Locate the cell with the specified text and output its [X, Y] center coordinate. 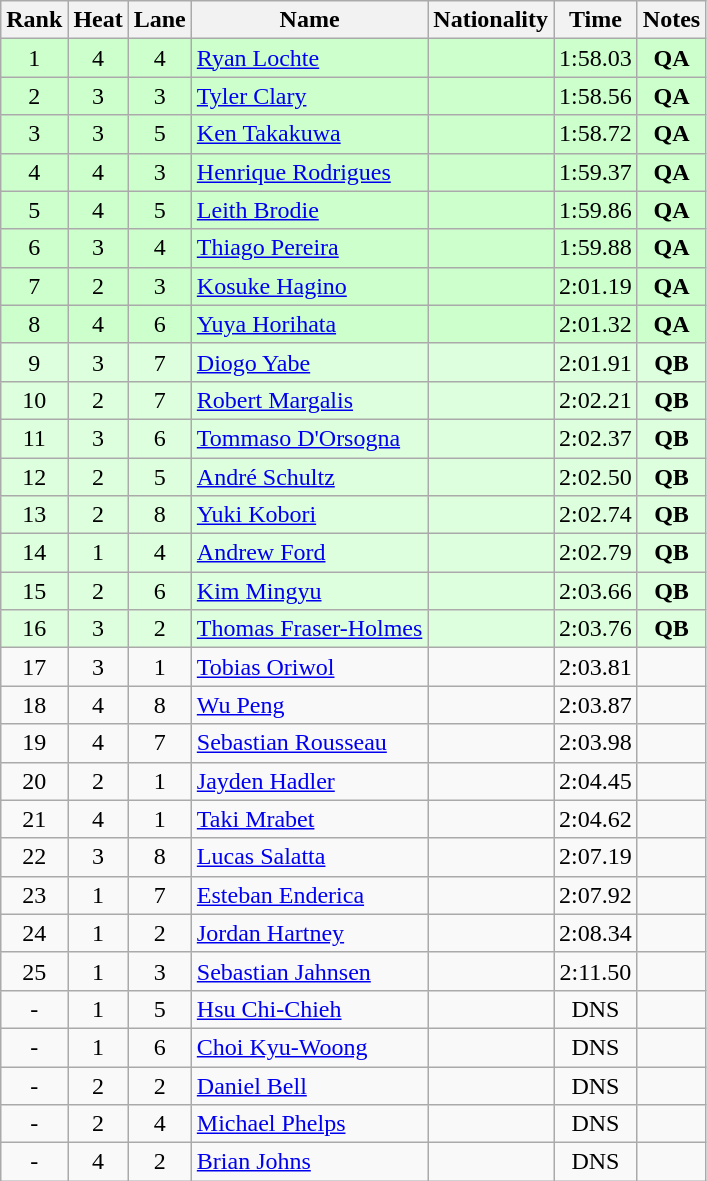
Heat [98, 20]
21 [34, 819]
Time [596, 20]
9 [34, 362]
Yuya Horihata [310, 324]
14 [34, 553]
Daniel Bell [310, 1085]
15 [34, 591]
1:58.72 [596, 134]
Rank [34, 20]
2:03.76 [596, 629]
12 [34, 477]
Thiago Pereira [310, 248]
Sebastian Rousseau [310, 743]
2:02.50 [596, 477]
Sebastian Jahnsen [310, 971]
Hsu Chi-Chieh [310, 1009]
Lucas Salatta [310, 857]
2:01.32 [596, 324]
11 [34, 438]
2:01.19 [596, 286]
2:07.19 [596, 857]
25 [34, 971]
2:04.45 [596, 781]
2:08.34 [596, 933]
1:58.03 [596, 58]
1:59.88 [596, 248]
Notes [671, 20]
22 [34, 857]
Wu Peng [310, 705]
2:01.91 [596, 362]
Taki Mrabet [310, 819]
Kosuke Hagino [310, 286]
Robert Margalis [310, 400]
Thomas Fraser-Holmes [310, 629]
2:07.92 [596, 895]
Kim Mingyu [310, 591]
Nationality [491, 20]
13 [34, 515]
18 [34, 705]
Tobias Oriwol [310, 667]
2:03.98 [596, 743]
2:03.66 [596, 591]
Jayden Hadler [310, 781]
Michael Phelps [310, 1124]
Leith Brodie [310, 210]
Choi Kyu-Woong [310, 1047]
Henrique Rodrigues [310, 172]
Ken Takakuwa [310, 134]
2:03.81 [596, 667]
2:04.62 [596, 819]
Ryan Lochte [310, 58]
19 [34, 743]
1:59.37 [596, 172]
10 [34, 400]
Tyler Clary [310, 96]
Tommaso D'Orsogna [310, 438]
23 [34, 895]
24 [34, 933]
2:02.74 [596, 515]
20 [34, 781]
2:02.79 [596, 553]
2:02.21 [596, 400]
Esteban Enderica [310, 895]
Andrew Ford [310, 553]
1:59.86 [596, 210]
17 [34, 667]
1:58.56 [596, 96]
16 [34, 629]
2:11.50 [596, 971]
Yuki Kobori [310, 515]
2:02.37 [596, 438]
André Schultz [310, 477]
Diogo Yabe [310, 362]
Lane [160, 20]
Brian Johns [310, 1162]
Name [310, 20]
Jordan Hartney [310, 933]
2:03.87 [596, 705]
